Output the (X, Y) coordinate of the center of the cell containing the given text.  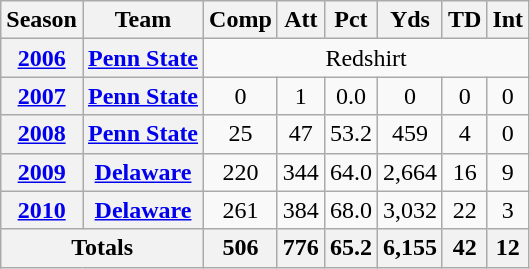
2010 (42, 210)
9 (508, 172)
Totals (102, 248)
506 (241, 248)
Att (300, 20)
TD (464, 20)
459 (410, 134)
3,032 (410, 210)
2009 (42, 172)
68.0 (350, 210)
47 (300, 134)
2006 (42, 58)
4 (464, 134)
16 (464, 172)
6,155 (410, 248)
65.2 (350, 248)
12 (508, 248)
64.0 (350, 172)
Yds (410, 20)
2008 (42, 134)
344 (300, 172)
3 (508, 210)
2007 (42, 96)
Pct (350, 20)
384 (300, 210)
2,664 (410, 172)
Season (42, 20)
0.0 (350, 96)
Comp (241, 20)
220 (241, 172)
53.2 (350, 134)
776 (300, 248)
Team (142, 20)
Redshirt (366, 58)
25 (241, 134)
Int (508, 20)
1 (300, 96)
261 (241, 210)
22 (464, 210)
42 (464, 248)
